Output the [X, Y] coordinate of the center of the cell containing the given text.  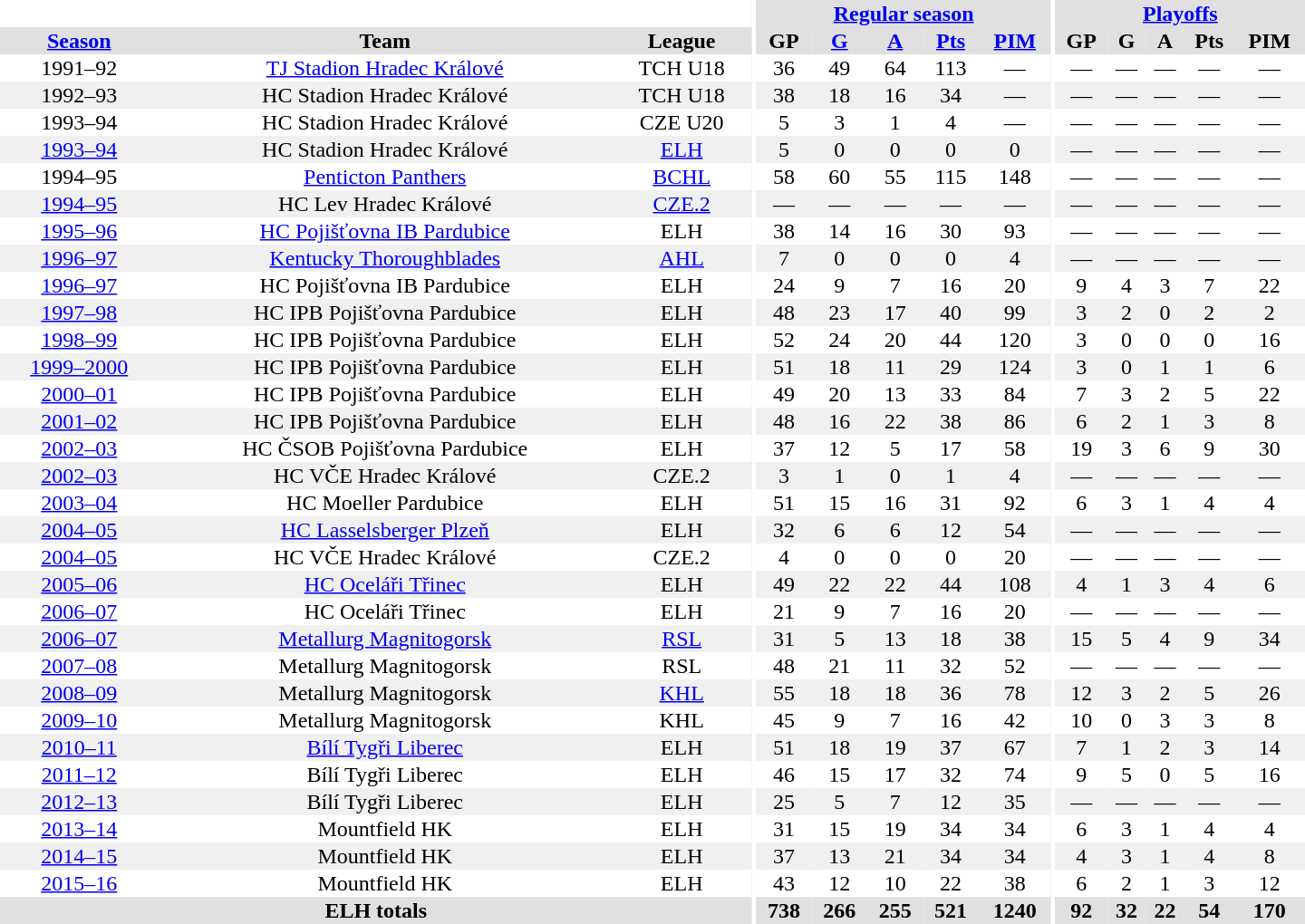
521 [950, 910]
74 [1015, 775]
1992–93 [80, 95]
738 [783, 910]
2007–08 [80, 666]
46 [783, 775]
Penticton Panthers [385, 177]
HC Moeller Pardubice [385, 503]
1240 [1015, 910]
1997–98 [80, 313]
78 [1015, 693]
2000–01 [80, 394]
266 [839, 910]
113 [950, 68]
67 [1015, 747]
2011–12 [80, 775]
45 [783, 720]
42 [1015, 720]
86 [1015, 421]
2001–02 [80, 421]
League [681, 41]
2005–06 [80, 584]
2015–16 [80, 883]
1995–96 [80, 231]
Regular season [904, 14]
2010–11 [80, 747]
2013–14 [80, 829]
BCHL [681, 177]
Team [385, 41]
255 [895, 910]
23 [839, 313]
2014–15 [80, 856]
25 [783, 802]
170 [1270, 910]
2003–04 [80, 503]
115 [950, 177]
84 [1015, 394]
Kentucky Thoroughblades [385, 258]
AHL [681, 258]
HC Lev Hradec Králové [385, 204]
1991–92 [80, 68]
1998–99 [80, 340]
Season [80, 41]
ELH totals [376, 910]
60 [839, 177]
CZE U20 [681, 122]
2012–13 [80, 802]
99 [1015, 313]
64 [895, 68]
40 [950, 313]
148 [1015, 177]
HC Lasselsberger Plzeň [385, 530]
124 [1015, 367]
29 [950, 367]
35 [1015, 802]
Playoffs [1180, 14]
43 [783, 883]
33 [950, 394]
2008–09 [80, 693]
HC ČSOB Pojišťovna Pardubice [385, 448]
TJ Stadion Hradec Králové [385, 68]
26 [1270, 693]
2009–10 [80, 720]
93 [1015, 231]
108 [1015, 584]
120 [1015, 340]
1999–2000 [80, 367]
